Identify which cell holds the provided text, then report its [X, Y] central coordinate. 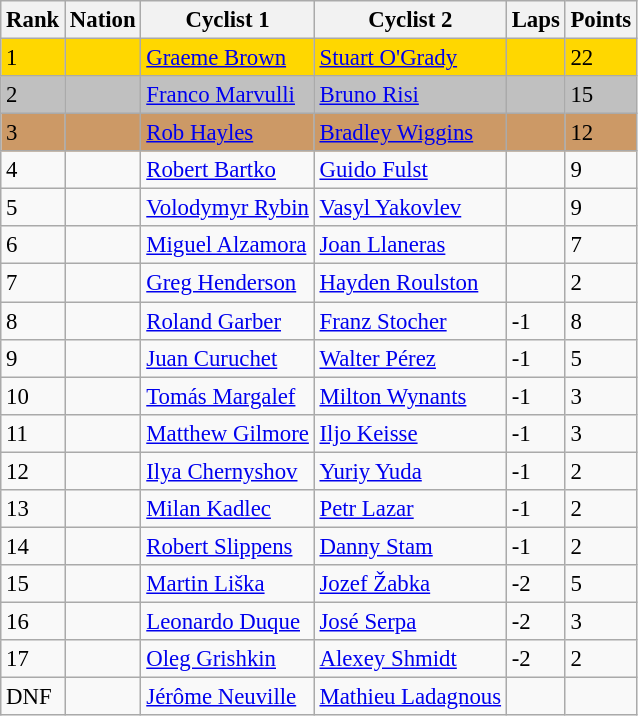
Bruno Risi [410, 95]
Volodymyr Rybin [228, 208]
Hayden Roulston [410, 283]
Franco Marvulli [228, 95]
10 [33, 396]
1 [33, 58]
Cyclist 2 [410, 20]
Roland Garber [228, 321]
6 [33, 245]
22 [600, 58]
Mathieu Ladagnous [410, 697]
11 [33, 433]
Oleg Grishkin [228, 659]
Bradley Wiggins [410, 133]
Laps [536, 20]
Robert Slippens [228, 546]
Juan Curuchet [228, 358]
Iljo Keisse [410, 433]
Vasyl Yakovlev [410, 208]
Jérôme Neuville [228, 697]
Ilya Chernyshov [228, 471]
Franz Stocher [410, 321]
Tomás Margalef [228, 396]
Joan Llaneras [410, 245]
Nation [103, 20]
Milan Kadlec [228, 509]
Points [600, 20]
Alexey Shmidt [410, 659]
4 [33, 170]
Miguel Alzamora [228, 245]
Graeme Brown [228, 58]
17 [33, 659]
Matthew Gilmore [228, 433]
Leonardo Duque [228, 621]
Stuart O'Grady [410, 58]
Milton Wynants [410, 396]
Guido Fulst [410, 170]
16 [33, 621]
Petr Lazar [410, 509]
Robert Bartko [228, 170]
Walter Pérez [410, 358]
Cyclist 1 [228, 20]
Martin Liška [228, 584]
Rank [33, 20]
Greg Henderson [228, 283]
Yuriy Yuda [410, 471]
José Serpa [410, 621]
Jozef Žabka [410, 584]
Rob Hayles [228, 133]
13 [33, 509]
Danny Stam [410, 546]
14 [33, 546]
DNF [33, 697]
